Return the (X, Y) coordinate for the center point of the cell that contains the specified text.  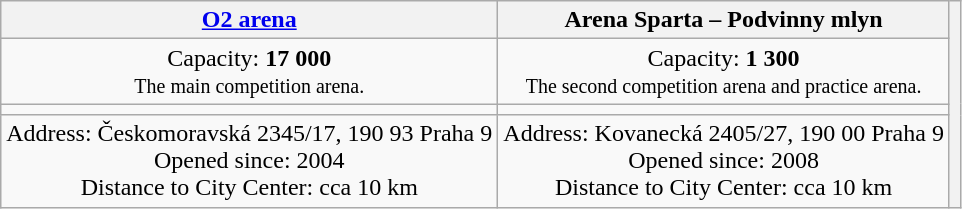
Arena Sparta – Podvinny mlyn (724, 20)
Capacity: 1 300The second competition arena and practice arena. (724, 72)
Address: Kovanecká 2405/27, 190 00 Praha 9Opened since: 2008Distance to City Center: cca 10 km (724, 161)
Capacity: 17 000The main competition arena. (250, 72)
Address: Českomoravská 2345/17, 190 93 Praha 9Opened since: 2004Distance to City Center: cca 10 km (250, 161)
O2 arena (250, 20)
